Detect which cell encompasses the target text, then output its [x, y] center coordinate. 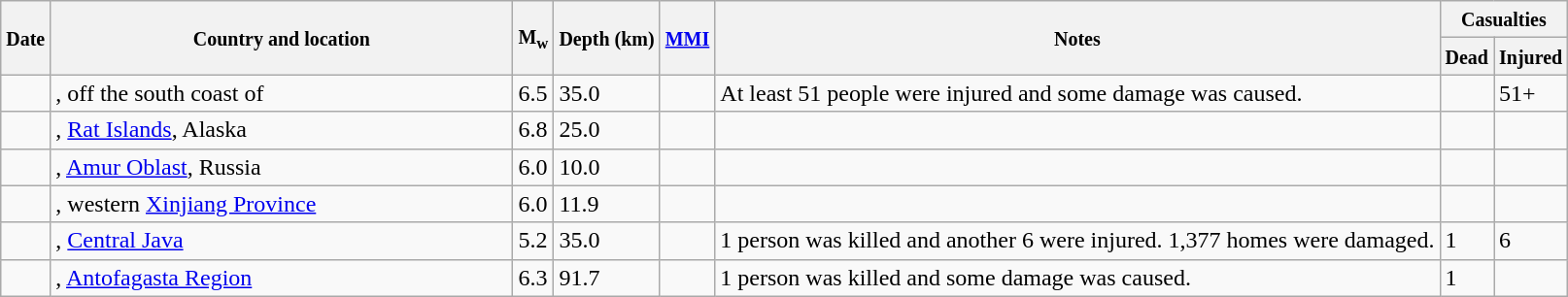
Depth (km) [606, 38]
, Antofagasta Region [282, 278]
6.5 [533, 93]
Mw [533, 38]
Notes [1077, 38]
, Rat Islands, Alaska [282, 130]
10.0 [606, 167]
, western Xinjiang Province [282, 204]
Injured [1531, 56]
11.9 [606, 204]
At least 51 people were injured and some damage was caused. [1077, 93]
1 person was killed and some damage was caused. [1077, 278]
6.8 [533, 130]
MMI [688, 38]
5.2 [533, 241]
Dead [1467, 56]
Casualties [1504, 19]
6.3 [533, 278]
91.7 [606, 278]
1 person was killed and another 6 were injured. 1,377 homes were damaged. [1077, 241]
, Amur Oblast, Russia [282, 167]
6 [1531, 241]
, off the south coast of [282, 93]
Date [25, 38]
51+ [1531, 93]
, Central Java [282, 241]
25.0 [606, 130]
Country and location [282, 38]
